Determine the (X, Y) coordinate at the center of the cell enclosing the given text.  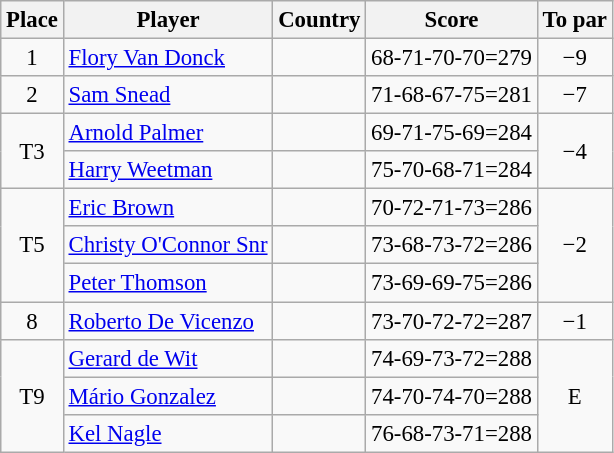
Gerard de Wit (168, 358)
−1 (574, 321)
Player (168, 20)
−9 (574, 58)
−4 (574, 152)
Roberto De Vicenzo (168, 321)
68-71-70-70=279 (452, 58)
70-72-71-73=286 (452, 208)
Peter Thomson (168, 283)
Sam Snead (168, 95)
69-71-75-69=284 (452, 133)
74-70-74-70=288 (452, 396)
Mário Gonzalez (168, 396)
E (574, 396)
1 (32, 58)
73-70-72-72=287 (452, 321)
Flory Van Donck (168, 58)
73-68-73-72=286 (452, 245)
To par (574, 20)
T5 (32, 246)
Harry Weetman (168, 170)
76-68-73-71=288 (452, 433)
Score (452, 20)
2 (32, 95)
Kel Nagle (168, 433)
Christy O'Connor Snr (168, 245)
T3 (32, 152)
Country (320, 20)
T9 (32, 396)
−7 (574, 95)
Arnold Palmer (168, 133)
Place (32, 20)
Eric Brown (168, 208)
73-69-69-75=286 (452, 283)
8 (32, 321)
−2 (574, 246)
71-68-67-75=281 (452, 95)
74-69-73-72=288 (452, 358)
75-70-68-71=284 (452, 170)
